Find where the given text appears and provide that cell's center as [x, y] coordinate. 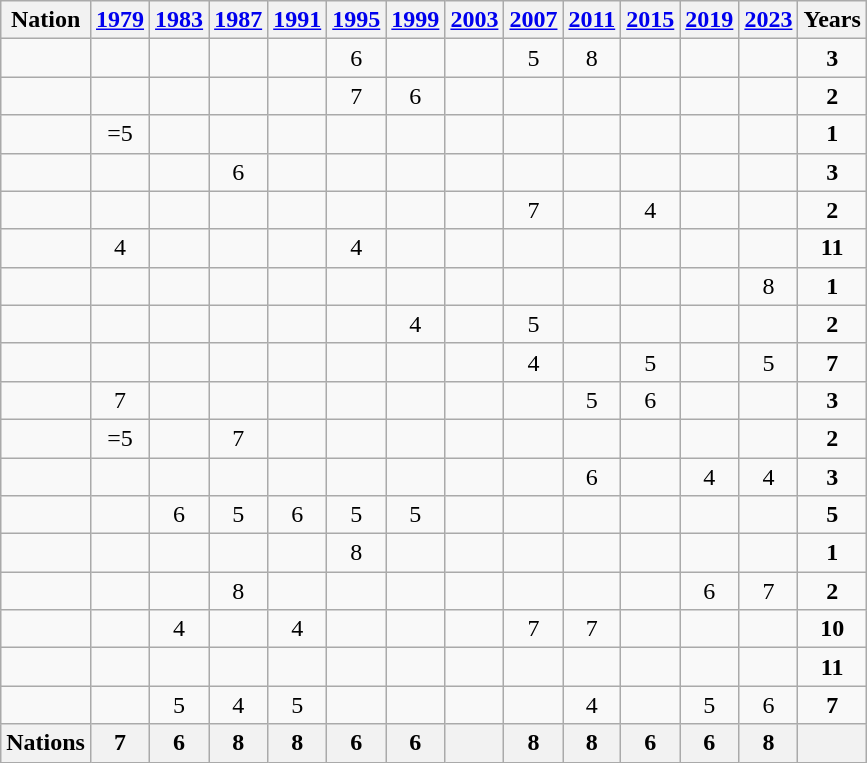
2003 [474, 20]
2007 [534, 20]
1987 [238, 20]
2015 [650, 20]
Nations [46, 743]
2019 [710, 20]
1983 [180, 20]
1995 [356, 20]
Years [832, 20]
2011 [592, 20]
Nation [46, 20]
1991 [298, 20]
1999 [416, 20]
2023 [768, 20]
1979 [120, 20]
10 [832, 629]
